Identify which cell holds the provided text, then report its (X, Y) central coordinate. 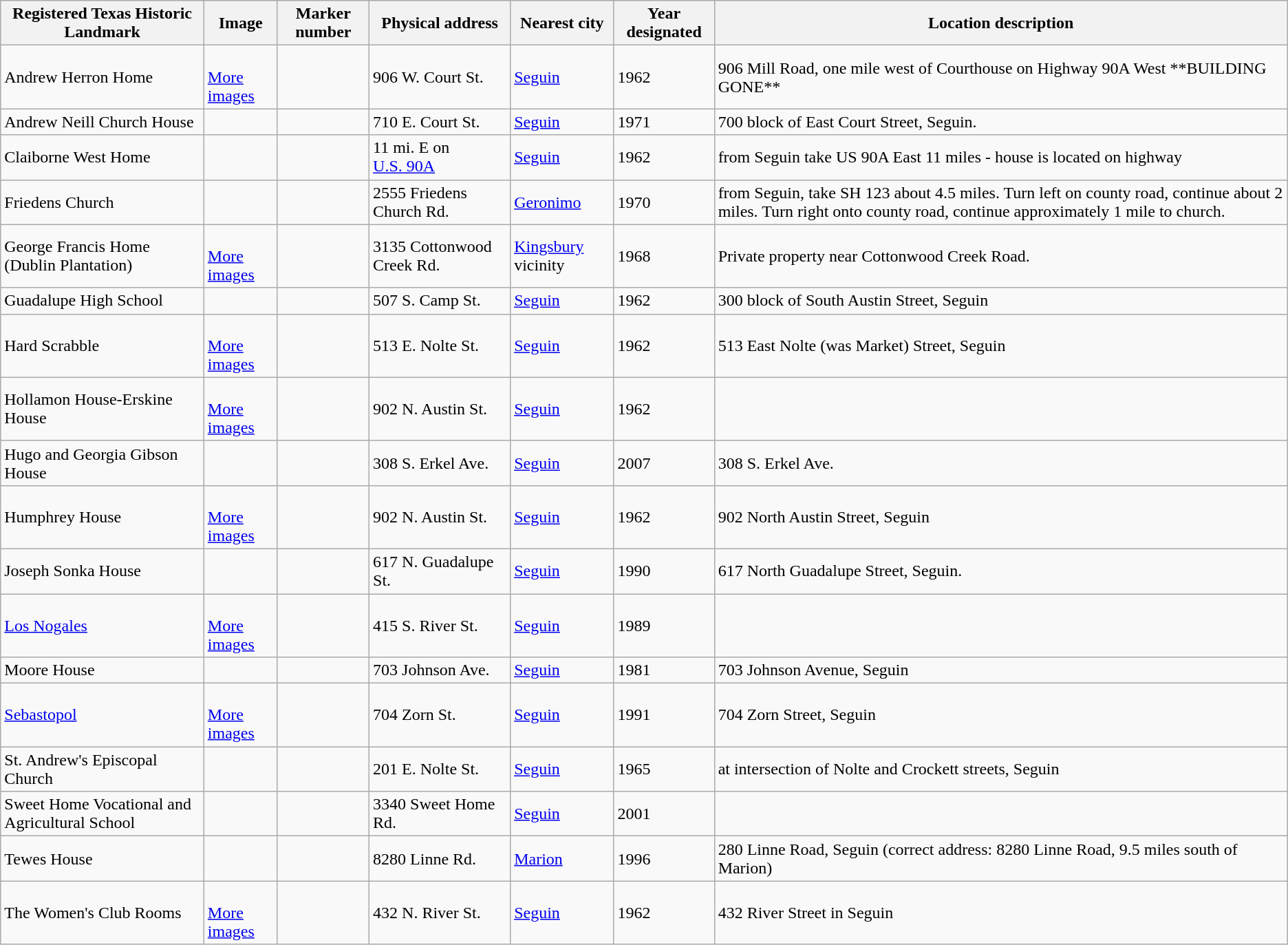
700 block of East Court Street, Seguin. (1000, 122)
703 Johnson Ave. (440, 670)
617 North Guadalupe Street, Seguin. (1000, 571)
1990 (664, 571)
1965 (664, 769)
507 S. Camp St. (440, 301)
Andrew Neill Church House (103, 122)
3340 Sweet Home Rd. (440, 814)
Year designated (664, 23)
Tewes House (103, 859)
703 Johnson Avenue, Seguin (1000, 670)
Claiborne West Home (103, 157)
2555 Friedens Church Rd. (440, 202)
Marion (562, 859)
The Women's Club Rooms (103, 913)
Location description (1000, 23)
Moore House (103, 670)
906 W. Court St. (440, 77)
280 Linne Road, Seguin (correct address: 8280 Linne Road, 9.5 miles south of Marion) (1000, 859)
Joseph Sonka House (103, 571)
1991 (664, 715)
Registered Texas Historic Landmark (103, 23)
2001 (664, 814)
513 East Nolte (was Market) Street, Seguin (1000, 346)
8280 Linne Rd. (440, 859)
1989 (664, 625)
3135 Cottonwood Creek Rd. (440, 256)
Friedens Church (103, 202)
Nearest city (562, 23)
300 block of South Austin Street, Seguin (1000, 301)
415 S. River St. (440, 625)
Andrew Herron Home (103, 77)
1971 (664, 122)
Kingsbury vicinity (562, 256)
432 N. River St. (440, 913)
Marker number (323, 23)
704 Zorn Street, Seguin (1000, 715)
710 E. Court St. (440, 122)
Image (241, 23)
902 North Austin Street, Seguin (1000, 517)
1968 (664, 256)
1981 (664, 670)
from Seguin take US 90A East 11 miles - house is located on highway (1000, 157)
432 River Street in Seguin (1000, 913)
906 Mill Road, one mile west of Courthouse on Highway 90A West **BUILDING GONE** (1000, 77)
201 E. Nolte St. (440, 769)
Private property near Cottonwood Creek Road. (1000, 256)
617 N. Guadalupe St. (440, 571)
Hollamon House-Erskine House (103, 409)
513 E. Nolte St. (440, 346)
1970 (664, 202)
11 mi. E on U.S. 90A (440, 157)
704 Zorn St. (440, 715)
2007 (664, 463)
Sweet Home Vocational and Agricultural School (103, 814)
Guadalupe High School (103, 301)
Sebastopol (103, 715)
George Francis Home (Dublin Plantation) (103, 256)
Humphrey House (103, 517)
Geronimo (562, 202)
Hard Scrabble (103, 346)
St. Andrew's Episcopal Church (103, 769)
at intersection of Nolte and Crockett streets, Seguin (1000, 769)
Hugo and Georgia Gibson House (103, 463)
1996 (664, 859)
Physical address (440, 23)
Los Nogales (103, 625)
